Provide the [X, Y] coordinate of the cell's center where the given text is located.  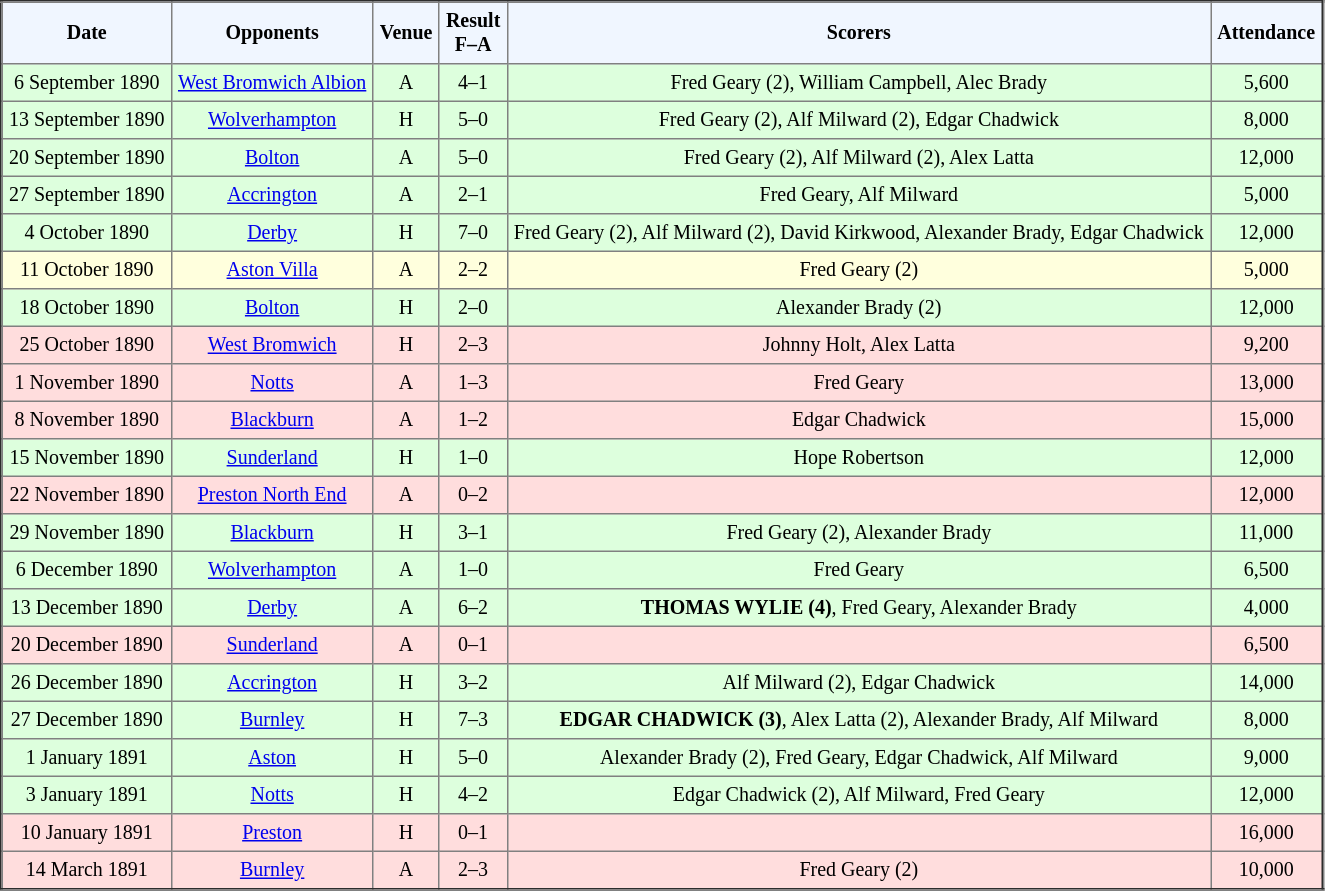
0–2 [473, 495]
4–1 [473, 83]
27 December 1890 [87, 720]
Opponents [272, 33]
ResultF–A [473, 33]
Attendance [1267, 33]
15,000 [1267, 420]
3–2 [473, 683]
3–1 [473, 533]
27 September 1890 [87, 195]
4–2 [473, 795]
16,000 [1267, 833]
Alexander Brady (2) [858, 308]
7–0 [473, 233]
Fred Geary (2), William Campbell, Alec Brady [858, 83]
4 October 1890 [87, 233]
Fred Geary (2), Alf Milward (2), David Kirkwood, Alexander Brady, Edgar Chadwick [858, 233]
8 November 1890 [87, 420]
1–2 [473, 420]
Aston Villa [272, 270]
18 October 1890 [87, 308]
1–3 [473, 383]
Venue [406, 33]
Hope Robertson [858, 458]
Edgar Chadwick (2), Alf Milward, Fred Geary [858, 795]
20 September 1890 [87, 158]
29 November 1890 [87, 533]
13 September 1890 [87, 120]
2–0 [473, 308]
9,200 [1267, 345]
7–3 [473, 720]
4,000 [1267, 608]
11,000 [1267, 533]
EDGAR CHADWICK (3), Alex Latta (2), Alexander Brady, Alf Milward [858, 720]
Alexander Brady (2), Fred Geary, Edgar Chadwick, Alf Milward [858, 758]
20 December 1890 [87, 645]
10,000 [1267, 870]
3 January 1891 [87, 795]
West Bromwich [272, 345]
2–1 [473, 195]
25 October 1890 [87, 345]
9,000 [1267, 758]
Fred Geary (2), Alexander Brady [858, 533]
6 December 1890 [87, 570]
26 December 1890 [87, 683]
1 January 1891 [87, 758]
6 September 1890 [87, 83]
22 November 1890 [87, 495]
Fred Geary, Alf Milward [858, 195]
6–2 [473, 608]
2–2 [473, 270]
West Bromwich Albion [272, 83]
Edgar Chadwick [858, 420]
Date [87, 33]
Alf Milward (2), Edgar Chadwick [858, 683]
11 October 1890 [87, 270]
15 November 1890 [87, 458]
14 March 1891 [87, 870]
1 November 1890 [87, 383]
Fred Geary (2), Alf Milward (2), Edgar Chadwick [858, 120]
THOMAS WYLIE (4), Fred Geary, Alexander Brady [858, 608]
Johnny Holt, Alex Latta [858, 345]
Aston [272, 758]
10 January 1891 [87, 833]
14,000 [1267, 683]
Preston North End [272, 495]
Scorers [858, 33]
13 December 1890 [87, 608]
5,600 [1267, 83]
Preston [272, 833]
13,000 [1267, 383]
Fred Geary (2), Alf Milward (2), Alex Latta [858, 158]
